Locate the cell with the specified text and output its (x, y) center coordinate. 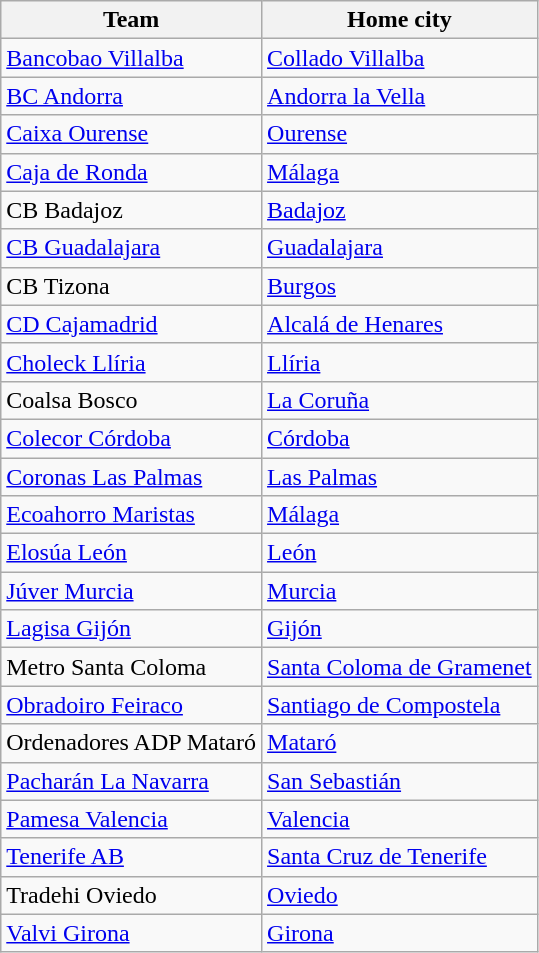
Pacharán La Navarra (132, 781)
Obradoiro Feiraco (132, 705)
BC Andorra (132, 96)
Ordenadores ADP Mataró (132, 743)
Metro Santa Coloma (132, 667)
Badajoz (400, 210)
Burgos (400, 286)
Lagisa Gijón (132, 629)
Tradehi Oviedo (132, 895)
Valvi Girona (132, 933)
Tenerife AB (132, 857)
CB Tizona (132, 286)
La Coruña (400, 400)
Choleck Llíria (132, 362)
Júver Murcia (132, 591)
Girona (400, 933)
Team (132, 20)
Las Palmas (400, 477)
Gijón (400, 629)
Santiago de Compostela (400, 705)
Andorra la Vella (400, 96)
Bancobao Villalba (132, 58)
Colecor Córdoba (132, 438)
CD Cajamadrid (132, 324)
Coronas Las Palmas (132, 477)
Santa Cruz de Tenerife (400, 857)
Mataró (400, 743)
Oviedo (400, 895)
San Sebastián (400, 781)
León (400, 553)
Valencia (400, 819)
Santa Coloma de Gramenet (400, 667)
Guadalajara (400, 248)
Caja de Ronda (132, 172)
Caixa Ourense (132, 134)
Home city (400, 20)
CB Badajoz (132, 210)
Ourense (400, 134)
Murcia (400, 591)
Córdoba (400, 438)
CB Guadalajara (132, 248)
Coalsa Bosco (132, 400)
Elosúa León (132, 553)
Alcalá de Henares (400, 324)
Llíria (400, 362)
Ecoahorro Maristas (132, 515)
Collado Villalba (400, 58)
Pamesa Valencia (132, 819)
